From the cell containing the given text, extract its center point as (X, Y) coordinate. 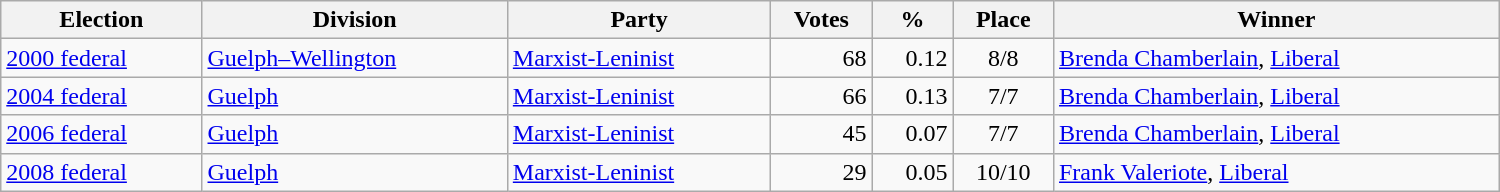
Election (102, 20)
Division (354, 20)
45 (822, 134)
Guelph–Wellington (354, 58)
68 (822, 58)
Party (638, 20)
2008 federal (102, 172)
0.07 (912, 134)
Winner (1276, 20)
Frank Valeriote, Liberal (1276, 172)
0.12 (912, 58)
Place (1003, 20)
0.13 (912, 96)
% (912, 20)
8/8 (1003, 58)
0.05 (912, 172)
Votes (822, 20)
2000 federal (102, 58)
2004 federal (102, 96)
29 (822, 172)
66 (822, 96)
2006 federal (102, 134)
10/10 (1003, 172)
